Output the (X, Y) coordinate of the center of the cell containing the given text.  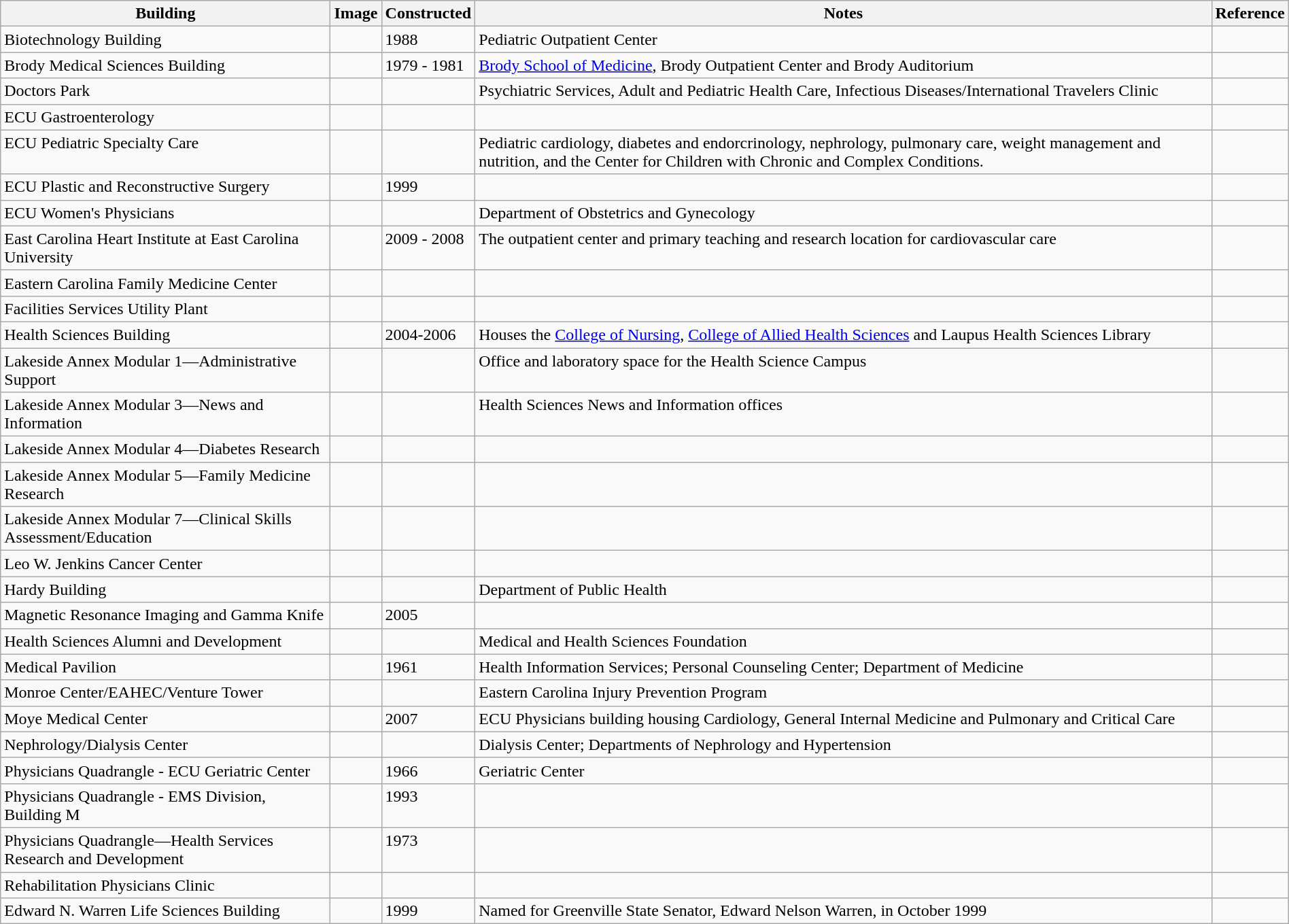
Eastern Carolina Family Medicine Center (166, 283)
Building (166, 14)
Medical and Health Sciences Foundation (843, 641)
Eastern Carolina Injury Prevention Program (843, 693)
Reference (1250, 14)
1988 (428, 39)
The outpatient center and primary teaching and research location for cardiovascular care (843, 247)
2005 (428, 615)
Houses the College of Nursing, College of Allied Health Sciences and Laupus Health Sciences Library (843, 335)
Pediatric Outpatient Center (843, 39)
Lakeside Annex Modular 4—Diabetes Research (166, 449)
Constructed (428, 14)
2009 - 2008 (428, 247)
Physicians Quadrangle—Health Services Research and Development (166, 850)
Lakeside Annex Modular 5—Family Medicine Research (166, 484)
Health Sciences News and Information offices (843, 415)
ECU Physicians building housing Cardiology, General Internal Medicine and Pulmonary and Critical Care (843, 719)
Monroe Center/EAHEC/Venture Tower (166, 693)
Moye Medical Center (166, 719)
Notes (843, 14)
Physicians Quadrangle - ECU Geriatric Center (166, 770)
Department of Public Health (843, 589)
Physicians Quadrangle - EMS Division, Building M (166, 805)
Hardy Building (166, 589)
Medical Pavilion (166, 667)
Office and laboratory space for the Health Science Campus (843, 370)
Rehabilitation Physicians Clinic (166, 885)
ECU Pediatric Specialty Care (166, 152)
East Carolina Heart Institute at East Carolina University (166, 247)
Brody School of Medicine, Brody Outpatient Center and Brody Auditorium (843, 65)
ECU Plastic and Reconstructive Surgery (166, 187)
Health Sciences Building (166, 335)
ECU Women's Physicians (166, 213)
Biotechnology Building (166, 39)
Lakeside Annex Modular 1—Administrative Support (166, 370)
Image (356, 14)
Edward N. Warren Life Sciences Building (166, 911)
ECU Gastroenterology (166, 117)
1961 (428, 667)
1966 (428, 770)
Brody Medical Sciences Building (166, 65)
2004-2006 (428, 335)
Lakeside Annex Modular 3—News and Information (166, 415)
Nephrology/Dialysis Center (166, 745)
Lakeside Annex Modular 7—Clinical Skills Assessment/Education (166, 529)
Dialysis Center; Departments of Nephrology and Hypertension (843, 745)
Department of Obstetrics and Gynecology (843, 213)
Health Information Services; Personal Counseling Center; Department of Medicine (843, 667)
2007 (428, 719)
Magnetic Resonance Imaging and Gamma Knife (166, 615)
Leo W. Jenkins Cancer Center (166, 564)
1973 (428, 850)
1979 - 1981 (428, 65)
Health Sciences Alumni and Development (166, 641)
Psychiatric Services, Adult and Pediatric Health Care, Infectious Diseases/International Travelers Clinic (843, 91)
Geriatric Center (843, 770)
Facilities Services Utility Plant (166, 309)
Doctors Park (166, 91)
1993 (428, 805)
Named for Greenville State Senator, Edward Nelson Warren, in October 1999 (843, 911)
